Extract the [X, Y] coordinate from the center of the cell holding the provided text.  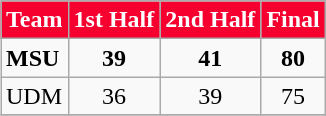
1st Half [114, 20]
36 [114, 96]
75 [293, 96]
2nd Half [210, 20]
80 [293, 58]
Team [34, 20]
41 [210, 58]
UDM [34, 96]
MSU [34, 58]
Final [293, 20]
